Return [X, Y] of the center of cell containing provided text 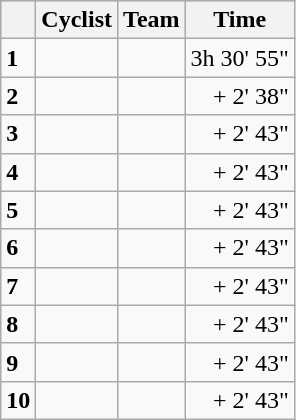
1 [18, 58]
7 [18, 286]
3 [18, 134]
6 [18, 248]
+ 2' 38" [240, 96]
Time [240, 20]
9 [18, 362]
3h 30' 55" [240, 58]
4 [18, 172]
Team [152, 20]
10 [18, 400]
Cyclist [77, 20]
5 [18, 210]
2 [18, 96]
8 [18, 324]
